Detect which cell encompasses the target text, then output its [X, Y] center coordinate. 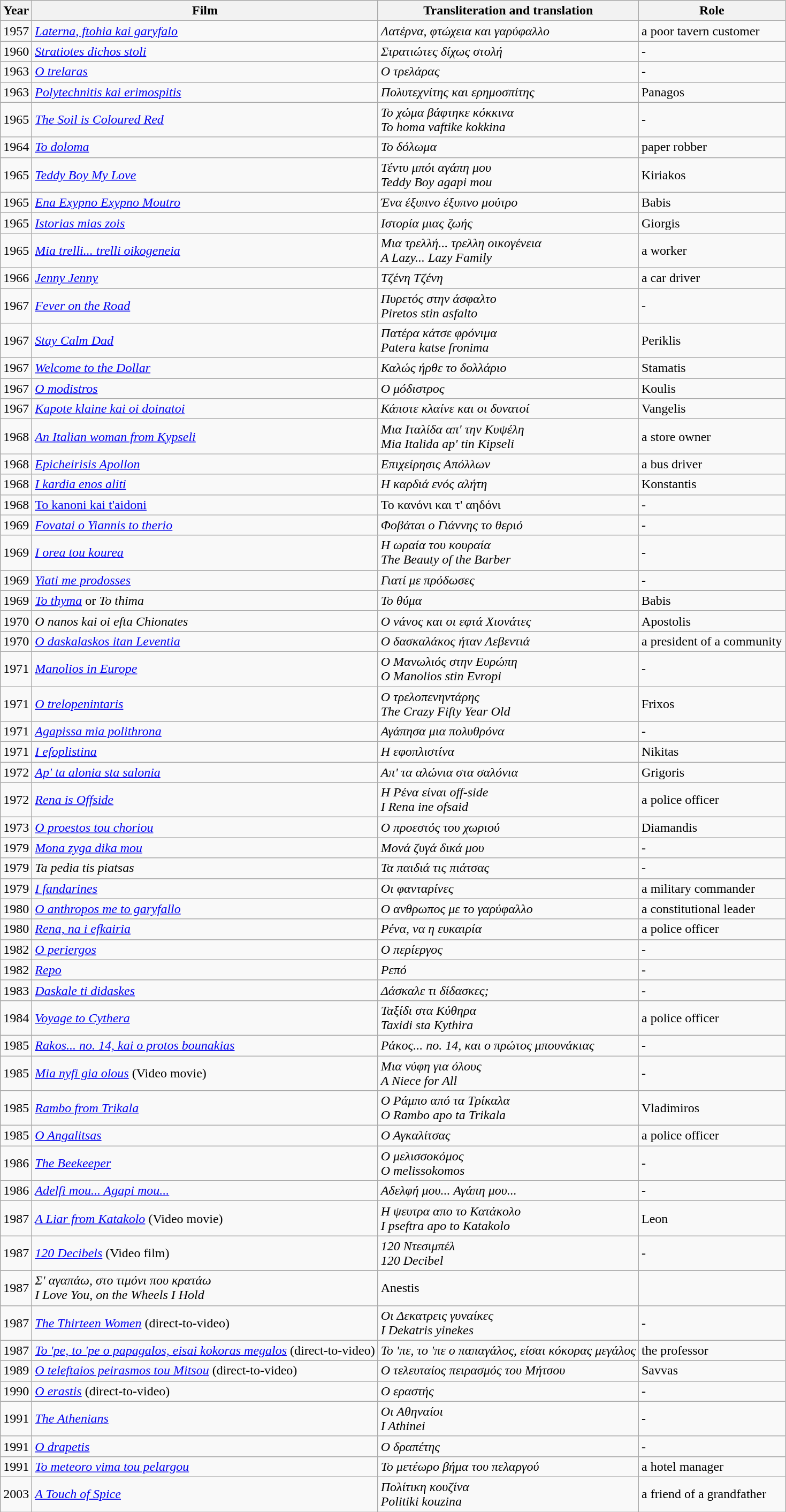
Fovatai o Yiannis to therio [205, 525]
Η ωραία του κουραίαThe Beauty of the Barber [508, 552]
Welcome to the Dollar [205, 368]
Konstantis [712, 484]
The Soil is Coloured Red [205, 120]
Πυρετός στην άσφαλτοPiretos stin asfalto [508, 305]
Yiati me prodosses [205, 580]
Leon [712, 1218]
Το μετέωρο βήμα του πελαργού [508, 1467]
Epicheirisis Apollon [205, 464]
1964 [16, 147]
Stamatis [712, 368]
To meteoro vima tou pelargou [205, 1467]
The Athenians [205, 1418]
Rakos... no. 14, kai o protos bounakias [205, 1045]
A Touch of Spice [205, 1494]
O trelopenintaris [205, 703]
a president of a community [712, 641]
Periklis [712, 340]
Jenny Jenny [205, 278]
Giorgis [712, 223]
Ρεπό [508, 970]
Vladimiros [712, 1108]
1966 [16, 278]
Αγάπησα μια πολυθρόνα [508, 732]
Μια τρελλή... τρελλη οικογένειαA Lazy... Lazy Family [508, 250]
Apostolis [712, 621]
a worker [712, 250]
Stay Calm Dad [205, 340]
Ο προεστός του χωριού [508, 827]
120 Ντεσιμπέλ120 Decibel [508, 1253]
Οι ΑθηναίοιI Athinei [508, 1418]
Πολίτικη κουζίναPolitiki kouzina [508, 1494]
a friend of a grandfather [712, 1494]
O periergos [205, 949]
Ο νάνος και οι εφτά Χιονάτες [508, 621]
To kanoni kai t'aidoni [205, 505]
Ο περίεργος [508, 949]
Το χώμα βάφτηκε κόκκιναTo homa vaftike kokkina [508, 120]
I kardia enos aliti [205, 484]
O daskalaskos itan Leventia [205, 641]
Ο Μανωλιός στην ΕυρώπηO Manolios stin Evropi [508, 669]
Οι φανταρίνες [508, 888]
Panagos [712, 92]
Year [16, 11]
Ο εραστής [508, 1391]
2003 [16, 1494]
Film [205, 11]
Ta pedia tis piatsas [205, 868]
Frixos [712, 703]
Η καρδιά ενός αλήτη [508, 484]
O proestos tou choriou [205, 827]
Agapissa mia polithrona [205, 732]
1990 [16, 1391]
Λατέρνα, φτώχεια και γαρύφαλλο [508, 31]
Ταξίδι στα ΚύθηραTaxidi sta Kythira [508, 1018]
Voyage to Cythera [205, 1018]
1989 [16, 1371]
A Liar from Katakolo (Video movie) [205, 1218]
Η Ρένα είναι off-sideI Rena ine ofsaid [508, 800]
a car driver [712, 278]
Nikitas [712, 752]
Mia trelli... trelli oikogeneia [205, 250]
O Angalitsas [205, 1136]
Γιατί με πρόδωσες [508, 580]
Role [712, 11]
Daskale ti didaskes [205, 990]
Ένα έξυπνο έξυπνο μούτρο [508, 202]
Vangelis [712, 409]
Οι Δεκατρεις γυναίκεςI Dekatris yinekes [508, 1323]
Η ψευτρα απο το ΚατάκολοI pseftra apo to Katakolo [508, 1218]
Rambo from Trikala [205, 1108]
a store owner [712, 437]
Φοβάται ο Γιάννης το θεριό [508, 525]
1957 [16, 31]
An Italian woman from Kypseli [205, 437]
a bus driver [712, 464]
a hotel manager [712, 1467]
Το κανόνι και τ' αηδόνι [508, 505]
a constitutional leader [712, 909]
Laterna, ftohia kai garyfalo [205, 31]
Το θύμα [508, 601]
Adelfi mou... Agapi mou... [205, 1191]
Mia nyfi gia olous (Video movie) [205, 1073]
Στρατιώτες δίχως στολή [508, 51]
1960 [16, 51]
Πολυτεχνίτης και ερημοσπίτης [508, 92]
Σ' αγαπάω, στο τιμόνι που κρατάωI Love You, on the Wheels I Hold [205, 1288]
paper robber [712, 147]
Τέντυ μπόι αγάπη μουTeddy Boy agapi mou [508, 174]
Δάσκαλε τι δίδασκες; [508, 990]
Απ' τα αλώνια στα σαλόνια [508, 772]
Πατέρα κάτσε φρόνιμαPatera katse fronima [508, 340]
Επιχείρησις Απόλλων [508, 464]
Transliteration and translation [508, 11]
Anestis [508, 1288]
Τζένη Τζένη [508, 278]
To thyma or To thima [205, 601]
the professor [712, 1350]
Ο Ράμπο από τα ΤρίκαλαO Rambo apo ta Trikala [508, 1108]
Rena, na i efkairia [205, 929]
Ράκος... no. 14, και ο πρώτος μπουνάκιας [508, 1045]
Diamandis [712, 827]
Κάποτε κλαίνε και οι δυνατοί [508, 409]
Ο δασκαλάκος ήταν Λεβεντιά [508, 641]
Rena is Offside [205, 800]
Τα παιδιά τις πιάτσας [508, 868]
Repo [205, 970]
I orea tou kourea [205, 552]
Fever on the Road [205, 305]
Μονά ζυγά δικά μου [508, 848]
Grigoris [712, 772]
Manolios in Europe [205, 669]
Καλώς ήρθε το δολλάριο [508, 368]
a military commander [712, 888]
Μια νύφη για όλουςA Niece for All [508, 1073]
Αδελφή μου... Αγάπη μου... [508, 1191]
Koulis [712, 389]
a poor tavern customer [712, 31]
Ο ανθρωπος με το γαρύφαλλο [508, 909]
O modistros [205, 389]
I fandarines [205, 888]
Το 'πε, το 'πε ο παπαγάλος, είσαι κόκορας μεγάλος [508, 1350]
1983 [16, 990]
O erastis (direct-to-video) [205, 1391]
1984 [16, 1018]
Το δόλωμα [508, 147]
Ρένα, να η ευκαιρία [508, 929]
I efoplistina [205, 752]
Ο τελευταίος πειρασμός του Μήτσου [508, 1371]
To doloma [205, 147]
O teleftaios peirasmos tou Mitsou (direct-to-video) [205, 1371]
Kapote klaine kai oi doinatoi [205, 409]
Ο Αγκαλίτσας [508, 1136]
1973 [16, 827]
Stratiotes dichos stoli [205, 51]
Ο τρελάρας [508, 72]
Ap' ta alonia sta salonia [205, 772]
The Beekeeper [205, 1164]
To 'pe, to 'pe o papagalos, eisai kokoras megalos (direct-to-video) [205, 1350]
120 Decibels (Video film) [205, 1253]
Teddy Boy My Love [205, 174]
Η εφοπλιστίνα [508, 752]
Istorias mias zois [205, 223]
Μια Ιταλίδα απ' την ΚυψέληMia Italida ap' tin Kipseli [508, 437]
Ο τρελοπενηντάρηςThe Crazy Fifty Year Old [508, 703]
O nanos kai oi efta Chionates [205, 621]
Polytechnitis kai erimospitis [205, 92]
Kiriakos [712, 174]
Ο μελισσοκόμοςO melissokomos [508, 1164]
Mona zyga dika mou [205, 848]
Savvas [712, 1371]
Ο μόδιστρος [508, 389]
The Thirteen Women (direct-to-video) [205, 1323]
O drapetis [205, 1446]
Ena Exypno Exypno Moutro [205, 202]
O trelaras [205, 72]
O anthropos me to garyfallo [205, 909]
Ιστορία μιας ζωής [508, 223]
Ο δραπέτης [508, 1446]
